Determine the [X, Y] coordinate at the center of the cell enclosing the given text.  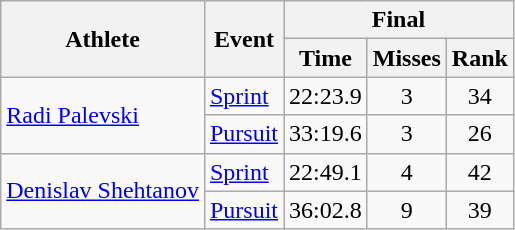
Time [326, 58]
22:49.1 [326, 172]
Rank [480, 58]
36:02.8 [326, 210]
Athlete [103, 39]
22:23.9 [326, 96]
Radi Palevski [103, 115]
Denislav Shehtanov [103, 191]
39 [480, 210]
4 [406, 172]
Final [399, 20]
26 [480, 134]
42 [480, 172]
33:19.6 [326, 134]
Event [244, 39]
34 [480, 96]
9 [406, 210]
Misses [406, 58]
